Return the (X, Y) coordinate for the center point of the cell that contains the specified text.  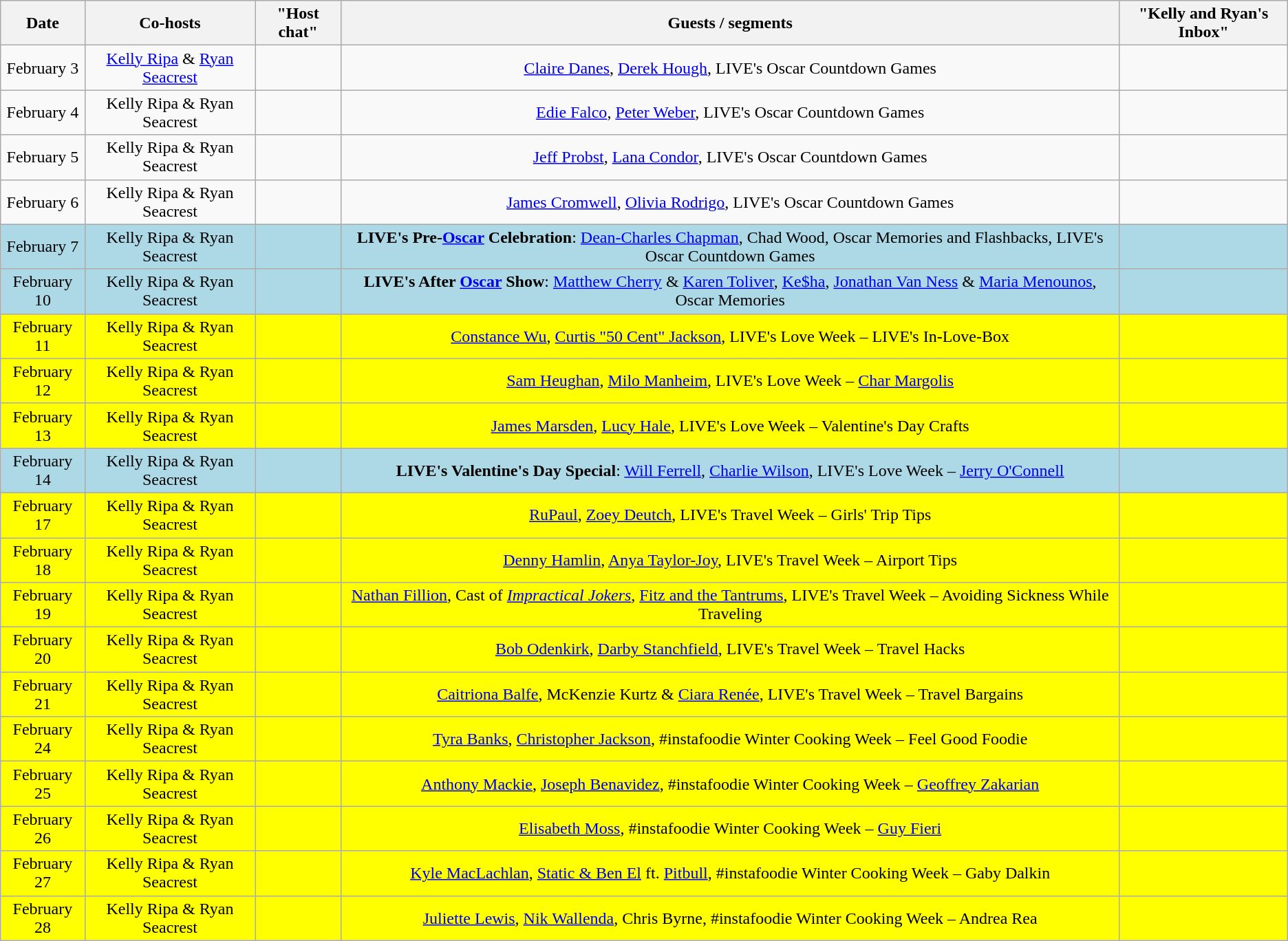
February 20 (43, 649)
RuPaul, Zoey Deutch, LIVE's Travel Week – Girls' Trip Tips (730, 515)
February 27 (43, 874)
Claire Danes, Derek Hough, LIVE's Oscar Countdown Games (730, 67)
"Kelly and Ryan's Inbox" (1203, 23)
Guests / segments (730, 23)
February 26 (43, 828)
LIVE's After Oscar Show: Matthew Cherry & Karen Toliver, Ke$ha, Jonathan Van Ness & Maria Menounos, Oscar Memories (730, 292)
February 6 (43, 202)
Kyle MacLachlan, Static & Ben El ft. Pitbull, #instafoodie Winter Cooking Week – Gaby Dalkin (730, 874)
Jeff Probst, Lana Condor, LIVE's Oscar Countdown Games (730, 157)
James Cromwell, Olivia Rodrigo, LIVE's Oscar Countdown Games (730, 202)
Elisabeth Moss, #instafoodie Winter Cooking Week – Guy Fieri (730, 828)
February 17 (43, 515)
Constance Wu, Curtis "50 Cent" Jackson, LIVE's Love Week – LIVE's In-Love-Box (730, 336)
February 18 (43, 560)
Date (43, 23)
February 13 (43, 425)
February 11 (43, 336)
February 10 (43, 292)
Nathan Fillion, Cast of Impractical Jokers, Fitz and the Tantrums, LIVE's Travel Week – Avoiding Sickness While Traveling (730, 605)
Tyra Banks, Christopher Jackson, #instafoodie Winter Cooking Week – Feel Good Foodie (730, 739)
"Host chat" (298, 23)
Juliette Lewis, Nik Wallenda, Chris Byrne, #instafoodie Winter Cooking Week – Andrea Rea (730, 918)
February 5 (43, 157)
February 7 (43, 246)
February 3 (43, 67)
Edie Falco, Peter Weber, LIVE's Oscar Countdown Games (730, 113)
Bob Odenkirk, Darby Stanchfield, LIVE's Travel Week – Travel Hacks (730, 649)
Caitriona Balfe, McKenzie Kurtz & Ciara Renée, LIVE's Travel Week – Travel Bargains (730, 695)
LIVE's Valentine's Day Special: Will Ferrell, Charlie Wilson, LIVE's Love Week – Jerry O'Connell (730, 470)
February 24 (43, 739)
February 28 (43, 918)
Denny Hamlin, Anya Taylor-Joy, LIVE's Travel Week – Airport Tips (730, 560)
Sam Heughan, Milo Manheim, LIVE's Love Week – Char Margolis (730, 381)
LIVE's Pre-Oscar Celebration: Dean-Charles Chapman, Chad Wood, Oscar Memories and Flashbacks, LIVE's Oscar Countdown Games (730, 246)
February 25 (43, 784)
Anthony Mackie, Joseph Benavidez, #instafoodie Winter Cooking Week – Geoffrey Zakarian (730, 784)
February 14 (43, 470)
James Marsden, Lucy Hale, LIVE's Love Week – Valentine's Day Crafts (730, 425)
February 19 (43, 605)
February 4 (43, 113)
February 12 (43, 381)
February 21 (43, 695)
Co-hosts (170, 23)
